Scan for the cell matching the given text and deliver its (X, Y) coordinate at center. 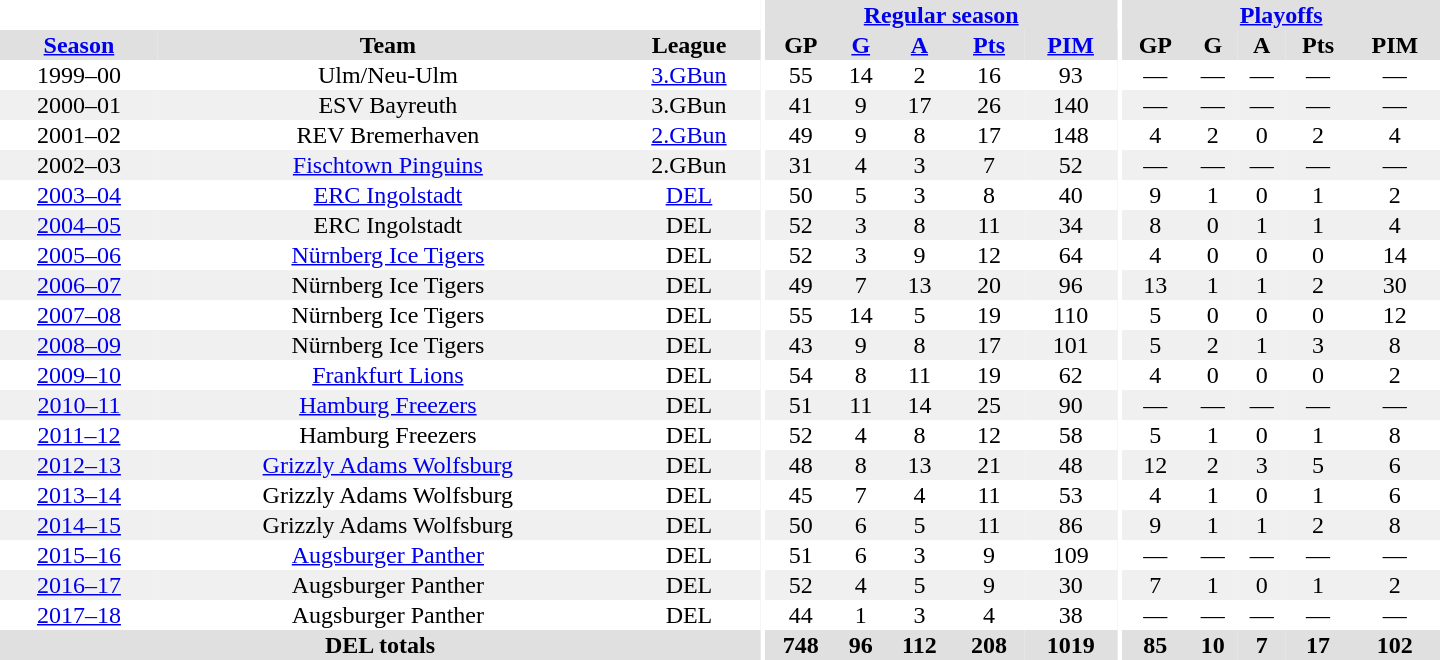
Playoffs (1281, 15)
Frankfurt Lions (388, 375)
45 (800, 495)
86 (1070, 525)
53 (1070, 495)
90 (1070, 405)
1019 (1070, 645)
85 (1155, 645)
38 (1070, 615)
2008–09 (79, 345)
93 (1070, 75)
2009–10 (79, 375)
2002–03 (79, 165)
43 (800, 345)
34 (1070, 225)
2010–11 (79, 405)
58 (1070, 435)
102 (1395, 645)
Season (79, 45)
League (689, 45)
20 (990, 285)
2016–17 (79, 585)
54 (800, 375)
2013–14 (79, 495)
DEL totals (380, 645)
748 (800, 645)
31 (800, 165)
21 (990, 465)
2011–12 (79, 435)
ESV Bayreuth (388, 105)
10 (1212, 645)
44 (800, 615)
140 (1070, 105)
148 (1070, 135)
109 (1070, 555)
Ulm/Neu-Ulm (388, 75)
16 (990, 75)
2007–08 (79, 315)
208 (990, 645)
2012–13 (79, 465)
2006–07 (79, 285)
62 (1070, 375)
Fischtown Pinguins (388, 165)
2017–18 (79, 615)
40 (1070, 195)
2015–16 (79, 555)
2003–04 (79, 195)
41 (800, 105)
101 (1070, 345)
64 (1070, 255)
26 (990, 105)
1999–00 (79, 75)
2004–05 (79, 225)
2005–06 (79, 255)
25 (990, 405)
Regular season (940, 15)
110 (1070, 315)
2014–15 (79, 525)
2000–01 (79, 105)
Team (388, 45)
REV Bremerhaven (388, 135)
2001–02 (79, 135)
112 (919, 645)
